Scan for the cell matching the given text and deliver its [x, y] coordinate at center. 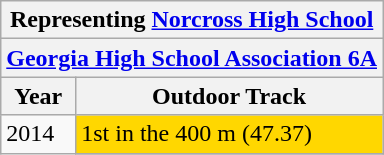
Representing Norcross High School [192, 20]
2014 [38, 134]
Georgia High School Association 6A [192, 58]
1st in the 400 m (47.37) [230, 134]
Outdoor Track [230, 96]
Year [38, 96]
